Provide the [X, Y] coordinate of the cell's center where the given text is located.  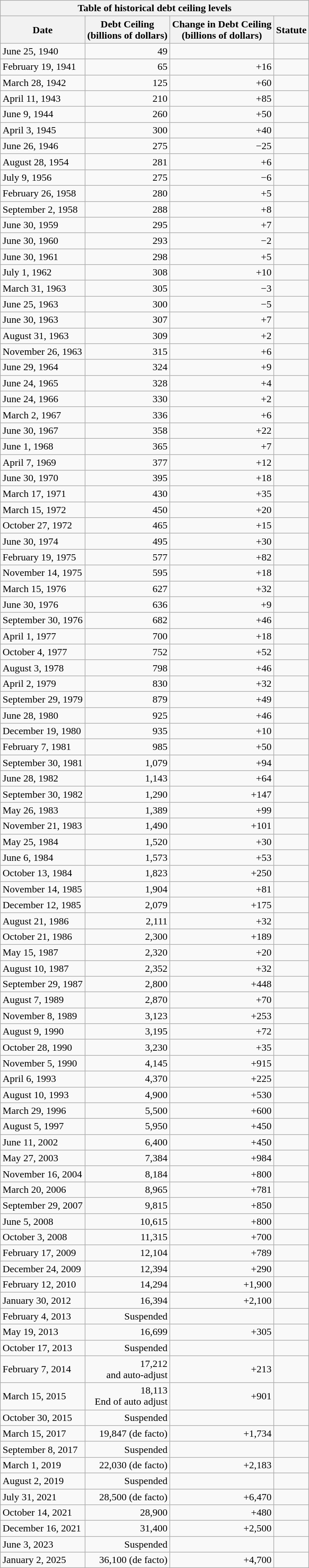
5,950 [127, 1126]
+1,734 [222, 1433]
April 11, 1943 [43, 98]
+81 [222, 889]
December 12, 1985 [43, 905]
+12 [222, 462]
March 2, 1967 [43, 415]
9,815 [127, 1205]
November 26, 1963 [43, 351]
+189 [222, 936]
682 [127, 620]
295 [127, 225]
308 [127, 273]
July 9, 1956 [43, 177]
309 [127, 336]
2,352 [127, 968]
June 30, 1976 [43, 605]
+99 [222, 810]
May 19, 2013 [43, 1332]
307 [127, 320]
14,294 [127, 1285]
+290 [222, 1269]
February 26, 1958 [43, 193]
May 26, 1983 [43, 810]
+60 [222, 83]
−3 [222, 288]
3,230 [127, 1047]
+225 [222, 1079]
August 3, 1978 [43, 668]
+22 [222, 430]
288 [127, 209]
August 10, 1987 [43, 968]
+49 [222, 699]
April 7, 1969 [43, 462]
+480 [222, 1513]
+530 [222, 1095]
1,573 [127, 858]
28,500 (de facto) [127, 1497]
February 17, 2009 [43, 1253]
10,615 [127, 1221]
305 [127, 288]
December 24, 2009 [43, 1269]
March 17, 1971 [43, 494]
293 [127, 241]
August 10, 1993 [43, 1095]
2,800 [127, 984]
577 [127, 557]
+600 [222, 1111]
+213 [222, 1369]
April 2, 1979 [43, 683]
+82 [222, 557]
February 4, 2013 [43, 1316]
January 2, 2025 [43, 1560]
+781 [222, 1190]
636 [127, 605]
March 20, 2006 [43, 1190]
830 [127, 683]
August 7, 1989 [43, 1000]
November 14, 1985 [43, 889]
8,184 [127, 1174]
August 9, 1990 [43, 1032]
+147 [222, 794]
315 [127, 351]
330 [127, 399]
−6 [222, 177]
April 6, 1993 [43, 1079]
February 7, 2014 [43, 1369]
595 [127, 573]
Debt Ceiling(billions of dollars) [127, 30]
May 25, 1984 [43, 842]
+6,470 [222, 1497]
17,212and auto-adjust [127, 1369]
19,847 (de facto) [127, 1433]
September 29, 1979 [43, 699]
June 24, 1965 [43, 383]
October 4, 1977 [43, 652]
November 16, 2004 [43, 1174]
+700 [222, 1237]
985 [127, 747]
700 [127, 636]
September 30, 1982 [43, 794]
October 27, 1972 [43, 526]
+8 [222, 209]
+72 [222, 1032]
August 21, 1986 [43, 921]
879 [127, 699]
June 9, 1944 [43, 114]
1,389 [127, 810]
281 [127, 162]
395 [127, 478]
430 [127, 494]
May 15, 1987 [43, 952]
+15 [222, 526]
2,300 [127, 936]
September 30, 1981 [43, 763]
12,394 [127, 1269]
365 [127, 446]
2,079 [127, 905]
+4 [222, 383]
1,079 [127, 763]
935 [127, 731]
April 1, 1977 [43, 636]
February 7, 1981 [43, 747]
+305 [222, 1332]
August 2, 2019 [43, 1481]
49 [127, 51]
October 13, 1984 [43, 873]
+448 [222, 984]
4,900 [127, 1095]
324 [127, 367]
125 [127, 83]
August 28, 1954 [43, 162]
April 3, 1945 [43, 130]
65 [127, 67]
28,900 [127, 1513]
+70 [222, 1000]
−25 [222, 146]
May 27, 2003 [43, 1158]
September 29, 2007 [43, 1205]
November 5, 1990 [43, 1063]
June 30, 1963 [43, 320]
4,370 [127, 1079]
December 19, 1980 [43, 731]
June 29, 1964 [43, 367]
June 3, 2023 [43, 1544]
+901 [222, 1396]
Table of historical debt ceiling levels [154, 8]
+40 [222, 130]
June 30, 1974 [43, 541]
8,965 [127, 1190]
June 1, 1968 [43, 446]
3,123 [127, 1016]
495 [127, 541]
October 21, 1986 [43, 936]
+1,900 [222, 1285]
June 24, 1966 [43, 399]
June 28, 1980 [43, 715]
260 [127, 114]
March 15, 2015 [43, 1396]
September 30, 1976 [43, 620]
1,823 [127, 873]
July 1, 1962 [43, 273]
−5 [222, 304]
March 29, 1996 [43, 1111]
September 29, 1987 [43, 984]
July 31, 2021 [43, 1497]
June 28, 1982 [43, 779]
Date [43, 30]
+2,100 [222, 1300]
+85 [222, 98]
October 30, 2015 [43, 1418]
+2,500 [222, 1529]
336 [127, 415]
June 30, 1959 [43, 225]
1,520 [127, 842]
11,315 [127, 1237]
22,030 (de facto) [127, 1465]
2,870 [127, 1000]
1,490 [127, 826]
2,320 [127, 952]
358 [127, 430]
2,111 [127, 921]
September 8, 2017 [43, 1449]
12,104 [127, 1253]
March 1, 2019 [43, 1465]
328 [127, 383]
October 14, 2021 [43, 1513]
36,100 (de facto) [127, 1560]
298 [127, 257]
+16 [222, 67]
+52 [222, 652]
−2 [222, 241]
1,904 [127, 889]
June 11, 2002 [43, 1142]
June 6, 1984 [43, 858]
4,145 [127, 1063]
January 30, 2012 [43, 1300]
+250 [222, 873]
June 26, 1946 [43, 146]
+101 [222, 826]
August 31, 1963 [43, 336]
+2,183 [222, 1465]
August 5, 1997 [43, 1126]
627 [127, 589]
465 [127, 526]
1,143 [127, 779]
3,195 [127, 1032]
+175 [222, 905]
+915 [222, 1063]
November 21, 1983 [43, 826]
5,500 [127, 1111]
18,113End of auto adjust [127, 1396]
November 14, 1975 [43, 573]
+94 [222, 763]
October 28, 1990 [43, 1047]
February 19, 1975 [43, 557]
November 8, 1989 [43, 1016]
March 15, 1976 [43, 589]
June 25, 1940 [43, 51]
16,699 [127, 1332]
June 25, 1963 [43, 304]
February 12, 2010 [43, 1285]
925 [127, 715]
+984 [222, 1158]
June 30, 1960 [43, 241]
September 2, 1958 [43, 209]
Change in Debt Ceiling(billions of dollars) [222, 30]
280 [127, 193]
+4,700 [222, 1560]
June 5, 2008 [43, 1221]
+253 [222, 1016]
31,400 [127, 1529]
February 19, 1941 [43, 67]
Statute [291, 30]
+850 [222, 1205]
+789 [222, 1253]
June 30, 1967 [43, 430]
March 31, 1963 [43, 288]
+53 [222, 858]
210 [127, 98]
450 [127, 510]
+64 [222, 779]
March 15, 1972 [43, 510]
7,384 [127, 1158]
June 30, 1961 [43, 257]
1,290 [127, 794]
October 17, 2013 [43, 1348]
March 28, 1942 [43, 83]
752 [127, 652]
6,400 [127, 1142]
June 30, 1970 [43, 478]
December 16, 2021 [43, 1529]
16,394 [127, 1300]
March 15, 2017 [43, 1433]
798 [127, 668]
October 3, 2008 [43, 1237]
377 [127, 462]
